Pinpoint the cell where the given text exists, returning its (x, y) midpoint coordinate. 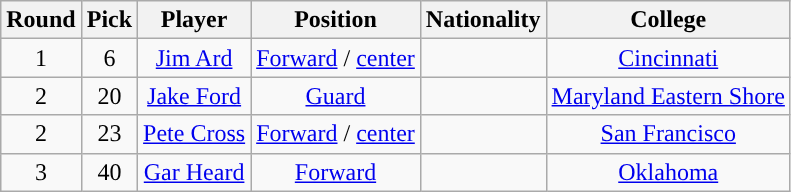
1 (41, 58)
Cincinnati (668, 58)
Nationality (483, 20)
23 (109, 134)
Forward (336, 172)
Pete Cross (194, 134)
College (668, 20)
Maryland Eastern Shore (668, 96)
Player (194, 20)
Guard (336, 96)
Pick (109, 20)
San Francisco (668, 134)
Oklahoma (668, 172)
40 (109, 172)
Position (336, 20)
20 (109, 96)
Jim Ard (194, 58)
3 (41, 172)
Jake Ford (194, 96)
6 (109, 58)
Gar Heard (194, 172)
Round (41, 20)
